Locate the cell with the specified text and output its (X, Y) center coordinate. 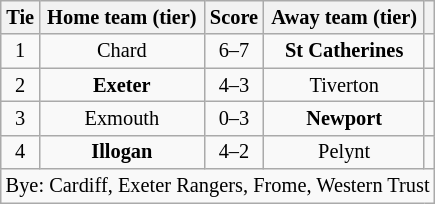
4 (20, 152)
Exmouth (122, 118)
Tie (20, 17)
Bye: Cardiff, Exeter Rangers, Frome, Western Trust (218, 186)
2 (20, 85)
6–7 (234, 51)
Exeter (122, 85)
Chard (122, 51)
4–2 (234, 152)
Illogan (122, 152)
Newport (344, 118)
Pelynt (344, 152)
Away team (tier) (344, 17)
Tiverton (344, 85)
1 (20, 51)
Score (234, 17)
St Catherines (344, 51)
Home team (tier) (122, 17)
3 (20, 118)
4–3 (234, 85)
0–3 (234, 118)
